Identify which cell holds the provided text, then report its (X, Y) central coordinate. 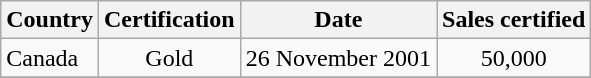
Sales certified (514, 20)
Canada (50, 58)
Certification (169, 20)
26 November 2001 (338, 58)
Date (338, 20)
50,000 (514, 58)
Country (50, 20)
Gold (169, 58)
